Return [X, Y] of the center of cell containing provided text 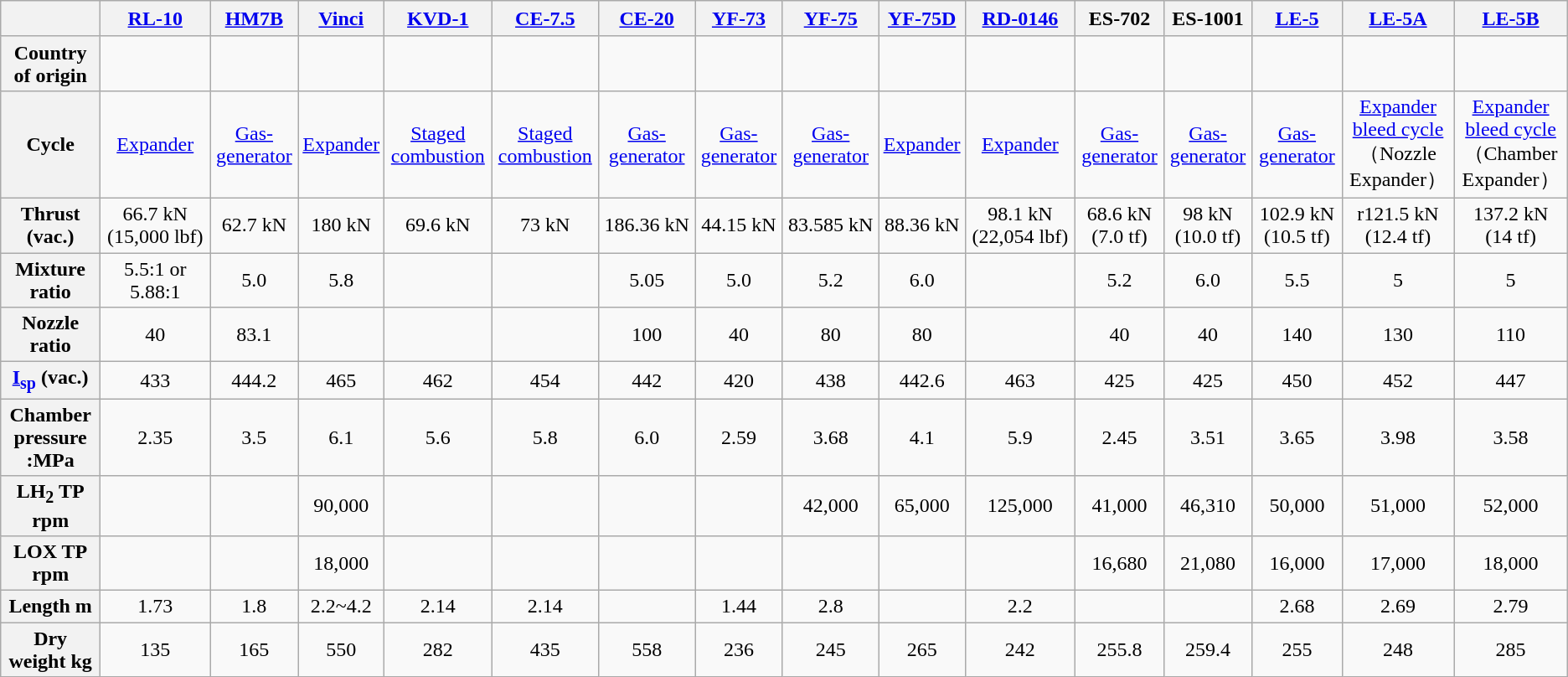
16,000 [1297, 563]
83.1 [255, 335]
2.2 [1020, 606]
16,680 [1120, 563]
2.2~4.2 [342, 606]
LE-5A [1398, 18]
Cycle [50, 144]
3.68 [831, 437]
KVD-1 [438, 18]
17,000 [1398, 563]
21,080 [1208, 563]
248 [1398, 649]
65,000 [921, 506]
245 [831, 649]
r121.5 kN (12.4 tf) [1398, 225]
2.35 [156, 437]
100 [647, 335]
Vinci [342, 18]
YF-75D [921, 18]
90,000 [342, 506]
5.5 [1297, 280]
LE-5 [1297, 18]
435 [545, 649]
110 [1511, 335]
Chamber pressure :MPa [50, 437]
550 [342, 649]
Mixture ratio [50, 280]
50,000 [1297, 506]
4.1 [921, 437]
5.9 [1020, 437]
450 [1297, 380]
1.44 [739, 606]
69.6 kN [438, 225]
454 [545, 380]
Nozzle ratio [50, 335]
442 [647, 380]
Thrust (vac.) [50, 225]
1.73 [156, 606]
Dry weight kg [50, 649]
51,000 [1398, 506]
438 [831, 380]
265 [921, 649]
CE-20 [647, 18]
1.8 [255, 606]
HM7B [255, 18]
LE-5B [1511, 18]
2.68 [1297, 606]
135 [156, 649]
98.1 kN (22,054 lbf) [1020, 225]
3.58 [1511, 437]
102.9 kN (10.5 tf) [1297, 225]
66.7 kN (15,000 lbf) [156, 225]
140 [1297, 335]
2.45 [1120, 437]
68.6 kN (7.0 tf) [1120, 225]
137.2 kN (14 tf) [1511, 225]
462 [438, 380]
3.51 [1208, 437]
465 [342, 380]
2.59 [739, 437]
3.5 [255, 437]
Expander bleed cycle（Nozzle Expander） [1398, 144]
282 [438, 649]
YF-73 [739, 18]
83.585 kN [831, 225]
98 kN (10.0 tf) [1208, 225]
433 [156, 380]
259.4 [1208, 649]
2.79 [1511, 606]
186.36 kN [647, 225]
42,000 [831, 506]
Country of origin [50, 64]
255 [1297, 649]
5.5:1 or 5.88:1 [156, 280]
88.36 kN [921, 225]
62.7 kN [255, 225]
LOX TP rpm [50, 563]
Expander bleed cycle（Chamber Expander） [1511, 144]
52,000 [1511, 506]
YF-75 [831, 18]
5.05 [647, 280]
Isp (vac.) [50, 380]
44.15 kN [739, 225]
463 [1020, 380]
442.6 [921, 380]
452 [1398, 380]
46,310 [1208, 506]
420 [739, 380]
CE-7.5 [545, 18]
285 [1511, 649]
ES-702 [1120, 18]
165 [255, 649]
444.2 [255, 380]
236 [739, 649]
130 [1398, 335]
RL-10 [156, 18]
242 [1020, 649]
2.8 [831, 606]
558 [647, 649]
447 [1511, 380]
180 kN [342, 225]
LH2 TP rpm [50, 506]
ES-1001 [1208, 18]
Length m [50, 606]
41,000 [1120, 506]
2.69 [1398, 606]
RD-0146 [1020, 18]
73 kN [545, 225]
5.6 [438, 437]
3.65 [1297, 437]
3.98 [1398, 437]
255.8 [1120, 649]
125,000 [1020, 506]
6.1 [342, 437]
